Find where the given text appears and provide that cell's center as [X, Y] coordinate. 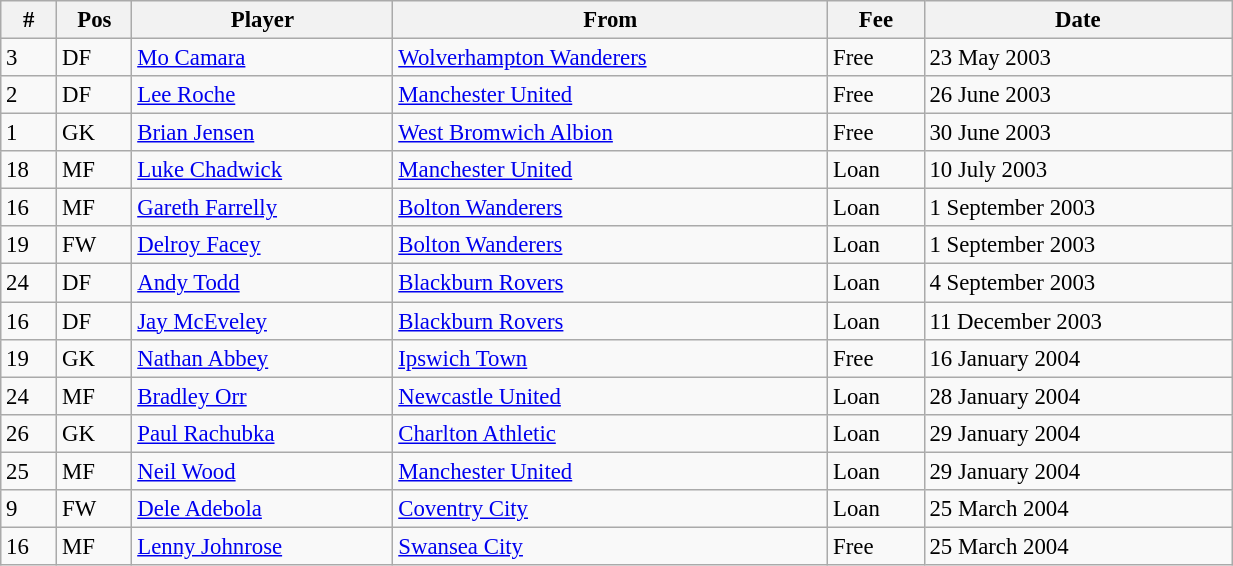
Mo Camara [262, 58]
Lee Roche [262, 95]
16 January 2004 [1078, 358]
Coventry City [610, 509]
Date [1078, 20]
Bradley Orr [262, 396]
Fee [876, 20]
Newcastle United [610, 396]
Jay McEveley [262, 321]
9 [29, 509]
1 [29, 133]
3 [29, 58]
11 December 2003 [1078, 321]
26 [29, 433]
Swansea City [610, 546]
Ipswich Town [610, 358]
Brian Jensen [262, 133]
Paul Rachubka [262, 433]
28 January 2004 [1078, 396]
Dele Adebola [262, 509]
26 June 2003 [1078, 95]
Lenny Johnrose [262, 546]
18 [29, 170]
Luke Chadwick [262, 170]
Andy Todd [262, 283]
4 September 2003 [1078, 283]
Charlton Athletic [610, 433]
Nathan Abbey [262, 358]
Gareth Farrelly [262, 208]
23 May 2003 [1078, 58]
Neil Wood [262, 471]
West Bromwich Albion [610, 133]
30 June 2003 [1078, 133]
# [29, 20]
From [610, 20]
Player [262, 20]
25 [29, 471]
Delroy Facey [262, 245]
10 July 2003 [1078, 170]
2 [29, 95]
Wolverhampton Wanderers [610, 58]
Pos [94, 20]
